Return the (x, y) coordinate for the center point of the cell that contains the specified text.  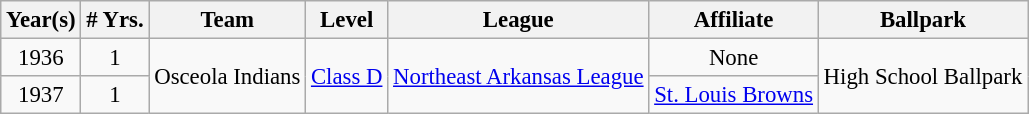
# Yrs. (115, 20)
Class D (347, 76)
Northeast Arkansas League (518, 76)
Team (228, 20)
1936 (41, 58)
1937 (41, 95)
Affiliate (734, 20)
Osceola Indians (228, 76)
Ballpark (922, 20)
League (518, 20)
Level (347, 20)
None (734, 58)
St. Louis Browns (734, 95)
Year(s) (41, 20)
High School Ballpark (922, 76)
